Search for the cell housing the specified text and yield its (x, y) center coordinate. 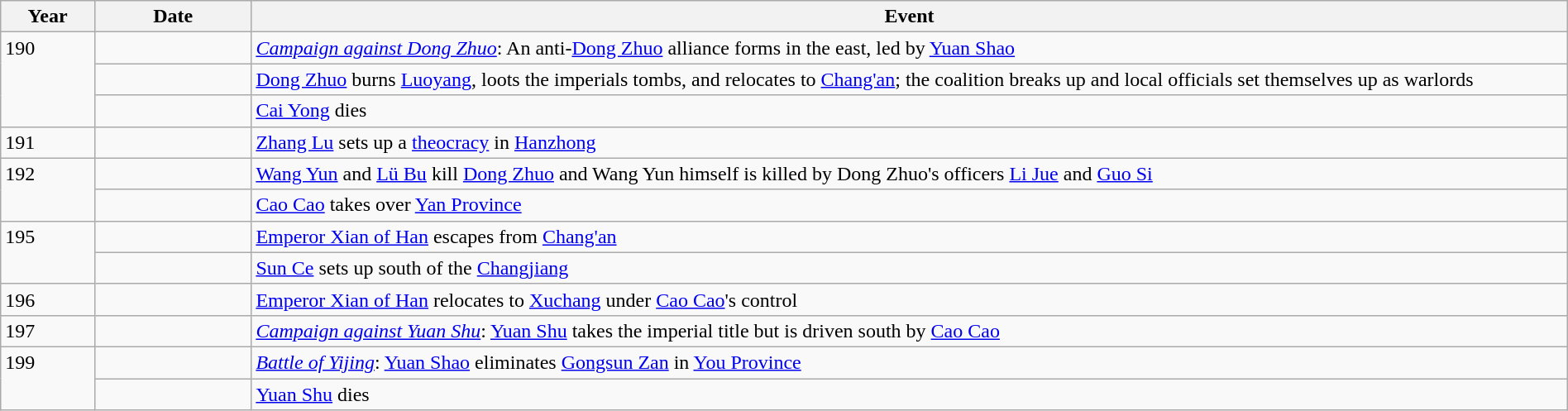
Battle of Yijing: Yuan Shao eliminates Gongsun Zan in You Province (910, 362)
Yuan Shu dies (910, 394)
Sun Ce sets up south of the Changjiang (910, 268)
191 (48, 142)
192 (48, 189)
Campaign against Yuan Shu: Yuan Shu takes the imperial title but is driven south by Cao Cao (910, 331)
Zhang Lu sets up a theocracy in Hanzhong (910, 142)
Cao Cao takes over Yan Province (910, 205)
Date (172, 17)
190 (48, 79)
Event (910, 17)
199 (48, 378)
Wang Yun and Lü Bu kill Dong Zhuo and Wang Yun himself is killed by Dong Zhuo's officers Li Jue and Guo Si (910, 174)
195 (48, 252)
197 (48, 331)
Year (48, 17)
Campaign against Dong Zhuo: An anti-Dong Zhuo alliance forms in the east, led by Yuan Shao (910, 48)
196 (48, 299)
Cai Yong dies (910, 111)
Emperor Xian of Han relocates to Xuchang under Cao Cao's control (910, 299)
Emperor Xian of Han escapes from Chang'an (910, 237)
